Locate the cell with the specified text and output its (X, Y) center coordinate. 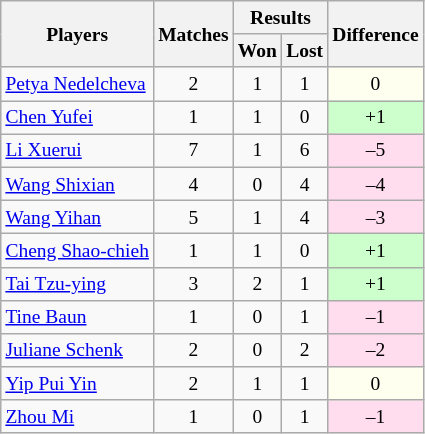
Li Xuerui (78, 150)
7 (194, 150)
Matches (194, 34)
Petya Nedelcheva (78, 84)
5 (194, 216)
–2 (376, 350)
Tai Tzu-ying (78, 284)
Wang Yihan (78, 216)
Zhou Mi (78, 416)
Players (78, 34)
Results (280, 18)
Wang Shixian (78, 184)
Cheng Shao-chieh (78, 250)
Juliane Schenk (78, 350)
–5 (376, 150)
Won (257, 50)
Difference (376, 34)
Tine Baun (78, 316)
–4 (376, 184)
Chen Yufei (78, 118)
Lost (305, 50)
3 (194, 284)
6 (305, 150)
–3 (376, 216)
Yip Pui Yin (78, 384)
